Provide the [X, Y] coordinate of the cell's center where the given text is located.  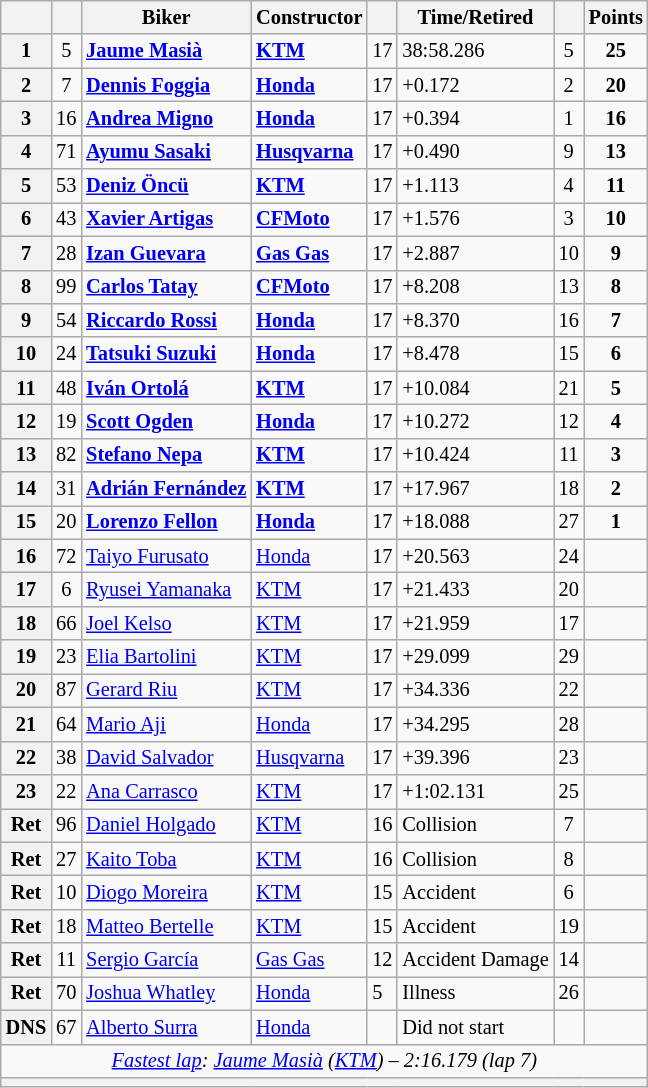
Riccardo Rossi [166, 320]
Points [616, 17]
99 [66, 287]
Diogo Moreira [166, 892]
Deniz Öncü [166, 186]
Carlos Tatay [166, 287]
38 [66, 758]
Mario Aji [166, 724]
64 [66, 724]
+18.088 [475, 522]
Constructor [309, 17]
Ayumu Sasaki [166, 152]
Daniel Holgado [166, 825]
+10.272 [475, 421]
54 [66, 320]
Did not start [475, 1027]
Ryusei Yamanaka [166, 589]
Taiyo Furusato [166, 556]
+1.576 [475, 219]
DNS [26, 1027]
Elia Bartolini [166, 657]
+2.887 [475, 253]
48 [66, 388]
+17.967 [475, 489]
Iván Ortolá [166, 388]
+0.490 [475, 152]
Joel Kelso [166, 623]
+0.394 [475, 118]
Dennis Foggia [166, 85]
Andrea Migno [166, 118]
72 [66, 556]
43 [66, 219]
Izan Guevara [166, 253]
67 [66, 1027]
Lorenzo Fellon [166, 522]
+39.396 [475, 758]
+34.336 [475, 690]
+20.563 [475, 556]
Alberto Surra [166, 1027]
Joshua Whatley [166, 993]
70 [66, 993]
+21.433 [475, 589]
+8.370 [475, 320]
31 [66, 489]
+0.172 [475, 85]
Fastest lap: Jaume Masià (KTM) – 2:16.179 (lap 7) [324, 1061]
David Salvador [166, 758]
+8.208 [475, 287]
+1.113 [475, 186]
+34.295 [475, 724]
Matteo Bertelle [166, 926]
87 [66, 690]
+1:02.131 [475, 791]
+10.424 [475, 455]
+29.099 [475, 657]
Ana Carrasco [166, 791]
53 [66, 186]
+10.084 [475, 388]
Adrián Fernández [166, 489]
+8.478 [475, 354]
82 [66, 455]
Sergio García [166, 960]
96 [66, 825]
Accident Damage [475, 960]
Illness [475, 993]
29 [569, 657]
Jaume Masià [166, 51]
Xavier Artigas [166, 219]
Kaito Toba [166, 859]
Gerard Riu [166, 690]
+21.959 [475, 623]
Scott Ogden [166, 421]
26 [569, 993]
Time/Retired [475, 17]
Biker [166, 17]
71 [66, 152]
Stefano Nepa [166, 455]
66 [66, 623]
Tatsuki Suzuki [166, 354]
38:58.286 [475, 51]
